Search for the cell housing the specified text and yield its (x, y) center coordinate. 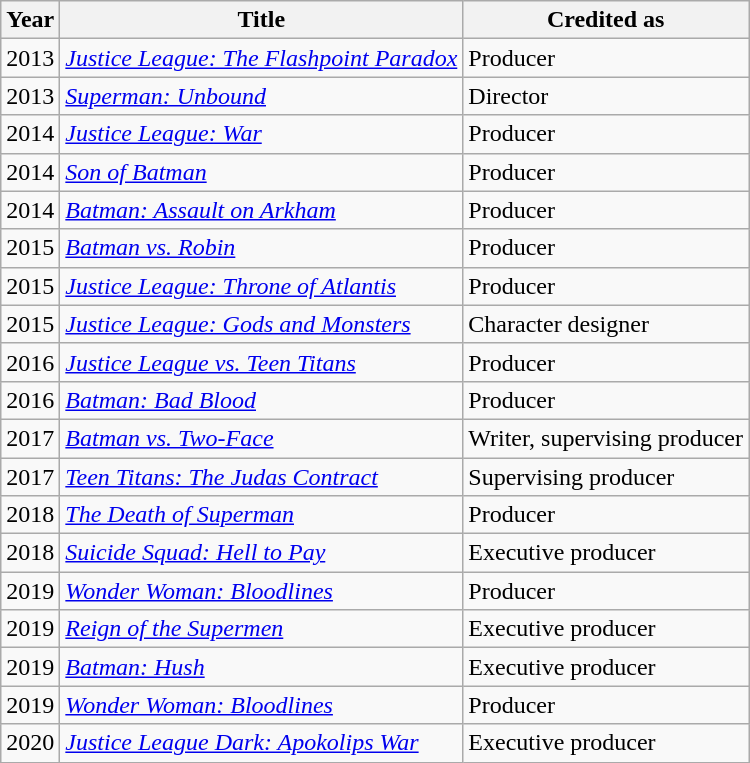
Batman: Bad Blood (262, 400)
Title (262, 20)
Supervising producer (606, 477)
Director (606, 96)
Justice League vs. Teen Titans (262, 362)
Batman: Hush (262, 667)
Superman: Unbound (262, 96)
Justice League: The Flashpoint Paradox (262, 58)
Character designer (606, 324)
2020 (30, 743)
Batman vs. Two-Face (262, 438)
Batman: Assault on Arkham (262, 210)
Son of Batman (262, 172)
Batman vs. Robin (262, 248)
Justice League: War (262, 134)
Suicide Squad: Hell to Pay (262, 553)
Justice League Dark: Apokolips War (262, 743)
Teen Titans: The Judas Contract (262, 477)
Credited as (606, 20)
Justice League: Gods and Monsters (262, 324)
Year (30, 20)
The Death of Superman (262, 515)
Reign of the Supermen (262, 629)
Justice League: Throne of Atlantis (262, 286)
Writer, supervising producer (606, 438)
